Capture the cell that displays the provided text and extract its [x, y] central coordinate. 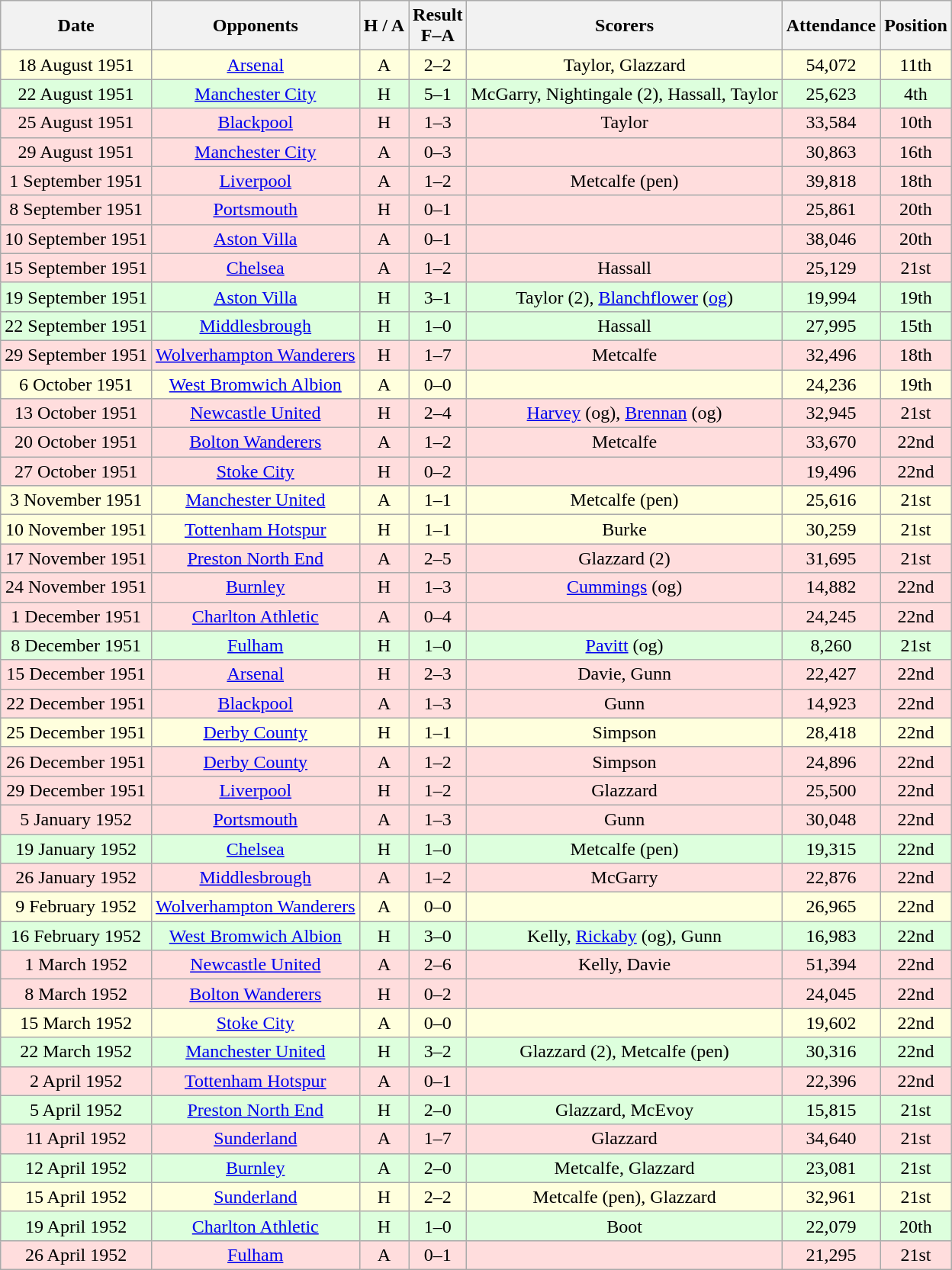
15 September 1951 [76, 268]
16th [916, 152]
2–6 [438, 965]
30,863 [831, 152]
20 October 1951 [76, 442]
10 November 1951 [76, 529]
6 October 1951 [76, 384]
1 December 1951 [76, 616]
5 April 1952 [76, 1110]
19 April 1952 [76, 1226]
27 October 1951 [76, 471]
Metcalfe (pen), Glazzard [624, 1197]
Harvey (og), Brennan (og) [624, 413]
38,046 [831, 239]
16,983 [831, 936]
28,418 [831, 732]
39,818 [831, 181]
19 January 1952 [76, 849]
4th [916, 94]
25,623 [831, 94]
25,129 [831, 268]
22,876 [831, 878]
15 April 1952 [76, 1197]
Kelly, Rickaby (og), Gunn [624, 936]
29 December 1951 [76, 790]
26 December 1951 [76, 761]
0–4 [438, 616]
33,670 [831, 442]
9 February 1952 [76, 907]
Glazzard, McEvoy [624, 1110]
32,496 [831, 355]
23,081 [831, 1168]
14,882 [831, 587]
30,259 [831, 529]
McGarry, Nightingale (2), Hassall, Taylor [624, 94]
32,961 [831, 1197]
Taylor [624, 123]
33,584 [831, 123]
0–3 [438, 152]
8 September 1951 [76, 210]
54,072 [831, 65]
1 September 1951 [76, 181]
8,260 [831, 645]
34,640 [831, 1139]
31,695 [831, 558]
21,295 [831, 1255]
Kelly, Davie [624, 965]
26 April 1952 [76, 1255]
13 October 1951 [76, 413]
2–4 [438, 413]
29 August 1951 [76, 152]
19 September 1951 [76, 297]
25,861 [831, 210]
Glazzard (2), Metcalfe (pen) [624, 1052]
27,995 [831, 326]
29 September 1951 [76, 355]
22,396 [831, 1081]
1 March 1952 [76, 965]
24,896 [831, 761]
Opponents [255, 26]
3 November 1951 [76, 500]
22 December 1951 [76, 703]
30,048 [831, 819]
H / A [384, 26]
10th [916, 123]
Attendance [831, 26]
3–2 [438, 1052]
10 September 1951 [76, 239]
14,923 [831, 703]
8 December 1951 [76, 645]
16 February 1952 [76, 936]
3–0 [438, 936]
26 January 1952 [76, 878]
5 January 1952 [76, 819]
22,079 [831, 1226]
12 April 1952 [76, 1168]
3–1 [438, 297]
24,236 [831, 384]
5–1 [438, 94]
25,500 [831, 790]
51,394 [831, 965]
25,616 [831, 500]
15th [916, 326]
25 August 1951 [76, 123]
ResultF–A [438, 26]
24,245 [831, 616]
Position [916, 26]
25 December 1951 [76, 732]
8 March 1952 [76, 994]
18 August 1951 [76, 65]
15,815 [831, 1110]
24 November 1951 [76, 587]
Metcalfe, Glazzard [624, 1168]
19,496 [831, 471]
Scorers [624, 26]
Date [76, 26]
26,965 [831, 907]
19,315 [831, 849]
24,045 [831, 994]
11 April 1952 [76, 1139]
32,945 [831, 413]
Burke [624, 529]
Glazzard (2) [624, 558]
30,316 [831, 1052]
Boot [624, 1226]
McGarry [624, 878]
2 April 1952 [76, 1081]
22 September 1951 [76, 326]
2–5 [438, 558]
19,602 [831, 1023]
2–3 [438, 674]
Taylor (2), Blanchflower (og) [624, 297]
22,427 [831, 674]
Taylor, Glazzard [624, 65]
Pavitt (og) [624, 645]
15 March 1952 [76, 1023]
22 August 1951 [76, 94]
Cummings (og) [624, 587]
17 November 1951 [76, 558]
11th [916, 65]
Davie, Gunn [624, 674]
19,994 [831, 297]
15 December 1951 [76, 674]
22 March 1952 [76, 1052]
